Pinpoint the cell where the given text exists, returning its (X, Y) midpoint coordinate. 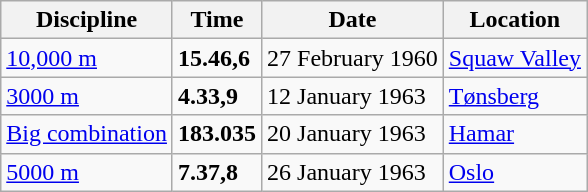
Hamar (514, 134)
Date (353, 20)
Big combination (87, 134)
Tønsberg (514, 96)
5000 m (87, 172)
Oslo (514, 172)
7.37,8 (216, 172)
183.035 (216, 134)
4.33,9 (216, 96)
Discipline (87, 20)
12 January 1963 (353, 96)
20 January 1963 (353, 134)
3000 m (87, 96)
26 January 1963 (353, 172)
Time (216, 20)
15.46,6 (216, 58)
27 February 1960 (353, 58)
Squaw Valley (514, 58)
10,000 m (87, 58)
Location (514, 20)
